Return the (X, Y) coordinate for the center point of the cell that contains the specified text.  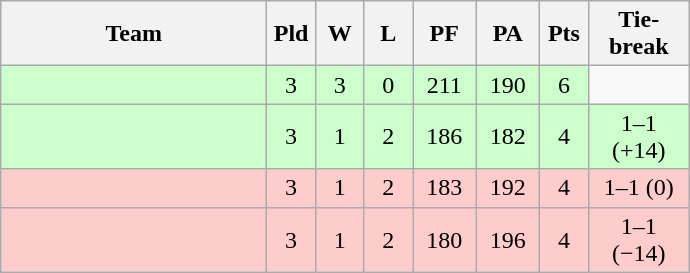
L (388, 34)
183 (444, 188)
0 (388, 85)
1–1 (+14) (638, 136)
1–1 (−14) (638, 240)
PF (444, 34)
Pld (292, 34)
1–1 (0) (638, 188)
6 (564, 85)
PA (508, 34)
Pts (564, 34)
180 (444, 240)
196 (508, 240)
192 (508, 188)
211 (444, 85)
182 (508, 136)
Tie-break (638, 34)
Team (134, 34)
186 (444, 136)
W (340, 34)
190 (508, 85)
